Pinpoint the cell where the given text exists, returning its (x, y) midpoint coordinate. 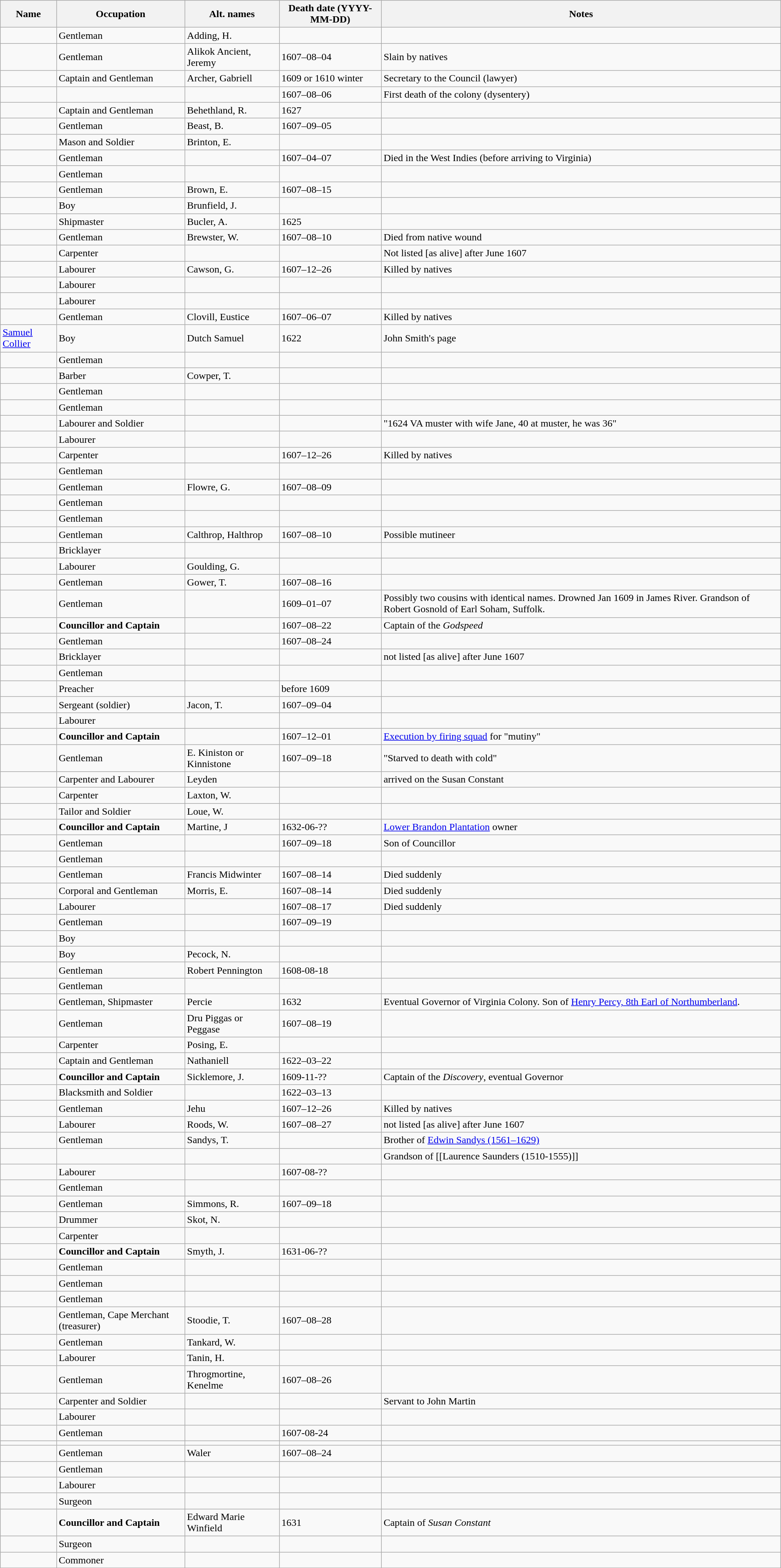
Tailor and Soldier (121, 811)
"Starved to death with cold" (581, 758)
Roods, W. (232, 1124)
Notes (581, 14)
Secretary to the Council (lawyer) (581, 78)
1622–03–13 (330, 1093)
Calthrop, Halthrop (232, 535)
Stoodie, T. (232, 1321)
Martine, J (232, 827)
Laxton, W. (232, 795)
Bucler, A. (232, 222)
Brother of Edwin Sandys (1561–1629) (581, 1140)
arrived on the Susan Constant (581, 780)
1607–08–27 (330, 1124)
Died from native wound (581, 237)
1607–08–19 (330, 1023)
Gentleman, Shipmaster (121, 1002)
Sergeant (soldier) (121, 704)
Francis Midwinter (232, 875)
Morris, E. (232, 891)
Captain of the Discovery, eventual Governor (581, 1077)
1631 (330, 1523)
Alikok Ancient, Jeremy (232, 57)
1609-11-?? (330, 1077)
1607–09–04 (330, 704)
Beast, B. (232, 126)
Brown, E. (232, 189)
Dru Piggas or Peggase (232, 1023)
Eventual Governor of Virginia Colony. Son of Henry Percy, 8th Earl of Northumberland. (581, 1002)
Occupation (121, 14)
Slain by natives (581, 57)
Jacon, T. (232, 704)
Cowper, T. (232, 376)
1609–01–07 (330, 603)
Percie (232, 1002)
Name (28, 14)
Edward Marie Winfield (232, 1523)
before 1609 (330, 689)
1607–08–15 (330, 189)
Sandys, T. (232, 1140)
Nathaniell (232, 1061)
Shipmaster (121, 222)
Smyth, J. (232, 1251)
Loue, W. (232, 811)
Leyden (232, 780)
Robert Pennington (232, 970)
1607-08-24 (330, 1433)
Clovill, Eustice (232, 317)
Execution by firing squad for "mutiny" (581, 736)
Skot, N. (232, 1220)
Preacher (121, 689)
Brinton, E. (232, 142)
1607–08–28 (330, 1321)
Simmons, R. (232, 1204)
Gower, T. (232, 582)
Barber (121, 376)
1607–06–07 (330, 317)
1622 (330, 338)
Alt. names (232, 14)
1627 (330, 110)
1607–08–09 (330, 487)
Tankard, W. (232, 1342)
Blacksmith and Soldier (121, 1093)
John Smith's page (581, 338)
Jehu (232, 1108)
Flowre, G. (232, 487)
1631-06-?? (330, 1251)
1607–09–19 (330, 922)
Corporal and Gentleman (121, 891)
Died in the West Indies (before arriving to Virginia) (581, 158)
Brewster, W. (232, 237)
1607–08–04 (330, 57)
Captain of Susan Constant (581, 1523)
"1624 VA muster with wife Jane, 40 at muster, he was 36" (581, 423)
Brunfield, J. (232, 205)
Throgmortine, Kenelme (232, 1380)
1608-08-18 (330, 970)
Adding, H. (232, 35)
1607–08–26 (330, 1380)
Tanin, H. (232, 1358)
Captain of the Godspeed (581, 625)
1609 or 1610 winter (330, 78)
1607–04–07 (330, 158)
Labourer and Soldier (121, 423)
E. Kiniston or Kinnistone (232, 758)
Behethland, R. (232, 110)
1632-06-?? (330, 827)
Possibly two cousins with identical names. Drowned Jan 1609 in James River. Grandson of Robert Gosnold of Earl Soham, Suffolk. (581, 603)
Sicklemore, J. (232, 1077)
Carpenter and Soldier (121, 1401)
1622–03–22 (330, 1061)
1607–08–17 (330, 906)
Commoner (121, 1560)
1632 (330, 1002)
1607–08–16 (330, 582)
Son of Councillor (581, 843)
Goulding, G. (232, 566)
Grandson of [[Laurence Saunders (1510-1555)]] (581, 1156)
1607–12–01 (330, 736)
1607–08–06 (330, 94)
Waler (232, 1453)
Samuel Collier (28, 338)
1625 (330, 222)
Archer, Gabriell (232, 78)
Drummer (121, 1220)
Possible mutineer (581, 535)
First death of the colony (dysentery) (581, 94)
Servant to John Martin (581, 1401)
Death date (YYYY-MM-DD) (330, 14)
1607–09–05 (330, 126)
1607-08-?? (330, 1172)
Gentleman, Cape Merchant (treasurer) (121, 1321)
Pecock, N. (232, 954)
Not listed [as alive] after June 1607 (581, 253)
Lower Brandon Plantation owner (581, 827)
Posing, E. (232, 1045)
Cawson, G. (232, 269)
Carpenter and Labourer (121, 780)
1607–08–22 (330, 625)
Dutch Samuel (232, 338)
Mason and Soldier (121, 142)
